Pinpoint the cell where the given text exists, returning its [X, Y] midpoint coordinate. 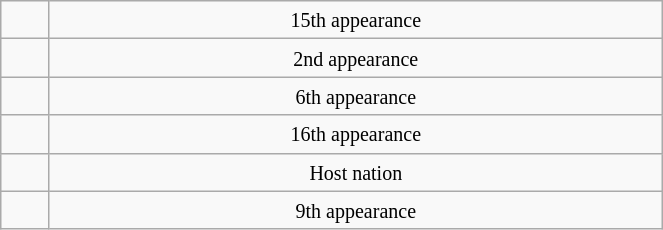
16th appearance [356, 134]
15th appearance [356, 20]
6th appearance [356, 96]
9th appearance [356, 210]
Host nation [356, 172]
2nd appearance [356, 58]
